Find where the given text appears and provide that cell's center as [X, Y] coordinate. 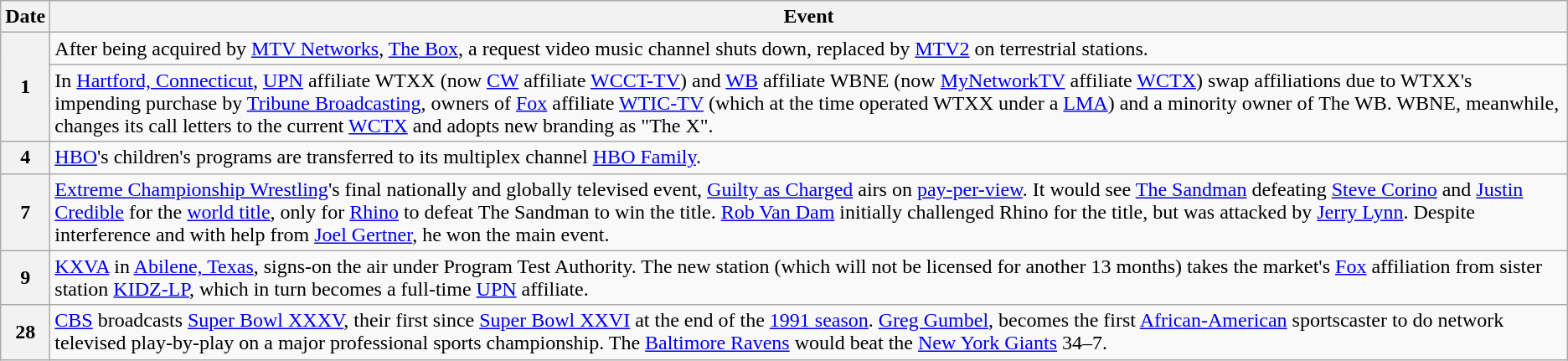
7 [25, 212]
1 [25, 87]
Date [25, 17]
Event [809, 17]
28 [25, 332]
HBO's children's programs are transferred to its multiplex channel HBO Family. [809, 157]
After being acquired by MTV Networks, The Box, a request video music channel shuts down, replaced by MTV2 on terrestrial stations. [809, 49]
9 [25, 278]
4 [25, 157]
